Identify which cell holds the provided text, then report its (x, y) central coordinate. 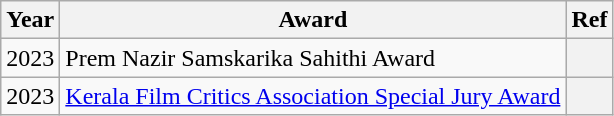
Prem Nazir Samskarika Sahithi Award (313, 58)
Kerala Film Critics Association Special Jury Award (313, 96)
Ref (590, 20)
Award (313, 20)
Year (30, 20)
